Determine the (X, Y) coordinate at the center of the cell enclosing the given text.  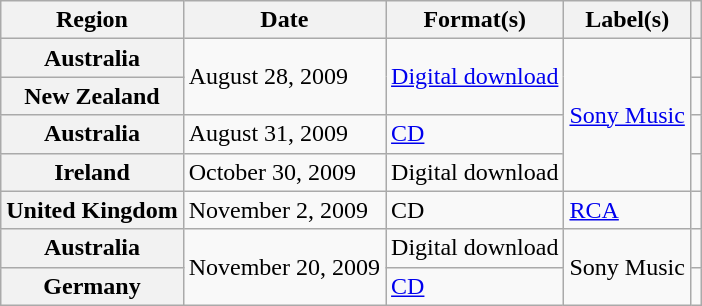
Ireland (92, 172)
August 28, 2009 (284, 77)
November 20, 2009 (284, 267)
Date (284, 20)
United Kingdom (92, 210)
Region (92, 20)
Label(s) (627, 20)
November 2, 2009 (284, 210)
Format(s) (475, 20)
New Zealand (92, 96)
August 31, 2009 (284, 134)
RCA (627, 210)
Germany (92, 286)
October 30, 2009 (284, 172)
